Detect which cell encompasses the target text, then output its (x, y) center coordinate. 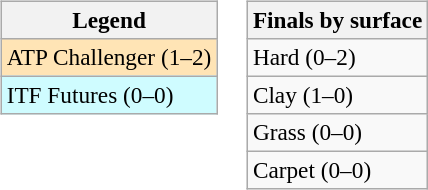
Grass (0–0) (337, 133)
ITF Futures (0–0) (108, 95)
ATP Challenger (1–2) (108, 57)
Clay (1–0) (337, 95)
Legend (108, 20)
Hard (0–2) (337, 57)
Finals by surface (337, 20)
Carpet (0–0) (337, 171)
